Scan for the cell matching the given text and deliver its [x, y] coordinate at center. 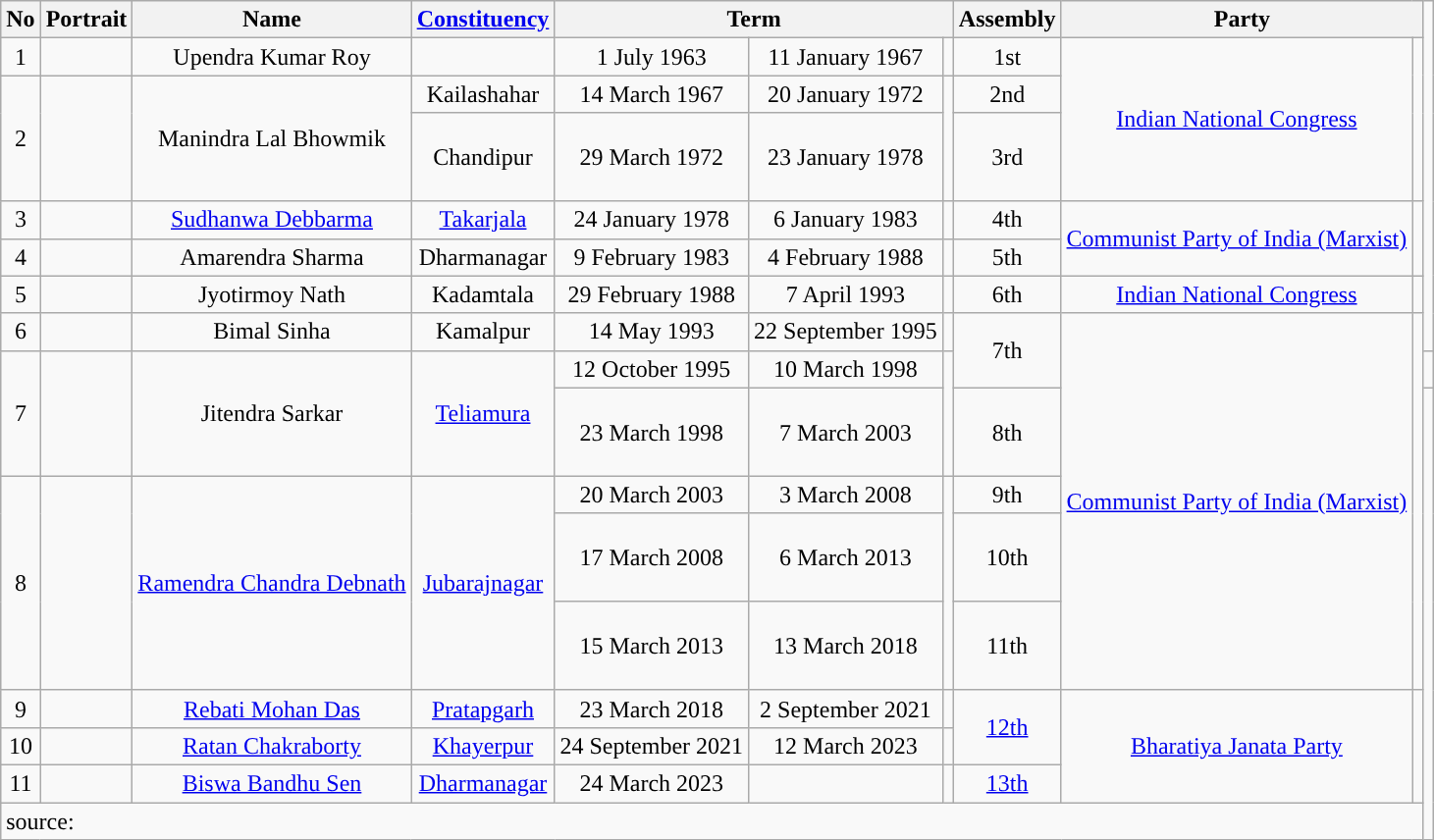
13th [1007, 783]
6 March 2013 [846, 557]
6th [1007, 294]
Amarendra Sharma [272, 257]
Jitendra Sarkar [272, 413]
Bharatiya Janata Party [1237, 746]
3rd [1007, 157]
12 October 1995 [652, 369]
20 January 1972 [846, 94]
2 [21, 138]
Assembly [1007, 20]
22 September 1995 [846, 332]
Chandipur [483, 157]
13 March 2018 [846, 646]
Name [272, 20]
1 [21, 57]
5th [1007, 257]
23 March 1998 [652, 432]
11 January 1967 [846, 57]
1 July 1963 [652, 57]
17 March 2008 [652, 557]
Kailashahar [483, 94]
Term [754, 20]
Biswa Bandhu Sen [272, 783]
Kadamtala [483, 294]
Khayerpur [483, 746]
Bimal Sinha [272, 332]
10 March 1998 [846, 369]
11th [1007, 646]
Rebati Mohan Das [272, 709]
Sudhanwa Debbarma [272, 220]
6 [21, 332]
15 March 2013 [652, 646]
Ratan Chakraborty [272, 746]
23 January 1978 [846, 157]
24 September 2021 [652, 746]
Upendra Kumar Roy [272, 57]
9th [1007, 495]
4 [21, 257]
7 [21, 413]
2nd [1007, 94]
Kamalpur [483, 332]
20 March 2003 [652, 495]
3 [21, 220]
29 March 1972 [652, 157]
Jyotirmoy Nath [272, 294]
14 May 1993 [652, 332]
Ramendra Chandra Debnath [272, 583]
3 March 2008 [846, 495]
10th [1007, 557]
12 March 2023 [846, 746]
7 March 2003 [846, 432]
29 February 1988 [652, 294]
7th [1007, 350]
4 February 1988 [846, 257]
Teliamura [483, 413]
Pratapgarh [483, 709]
source: [713, 821]
2 September 2021 [846, 709]
Takarjala [483, 220]
Jubarajnagar [483, 583]
23 March 2018 [652, 709]
24 January 1978 [652, 220]
11 [21, 783]
14 March 1967 [652, 94]
24 March 2023 [652, 783]
Manindra Lal Bhowmik [272, 138]
10 [21, 746]
Constituency [483, 20]
9 [21, 709]
Party [1243, 20]
No [21, 20]
Portrait [86, 20]
9 February 1983 [652, 257]
4th [1007, 220]
7 April 1993 [846, 294]
8th [1007, 432]
1st [1007, 57]
5 [21, 294]
8 [21, 583]
6 January 1983 [846, 220]
12th [1007, 727]
